Output the (X, Y) coordinate of the center of the cell containing the given text.  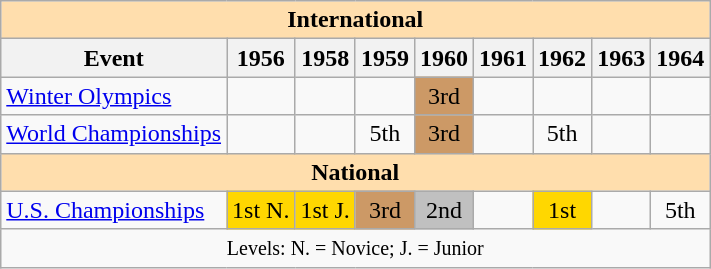
1st (562, 210)
1958 (325, 58)
International (356, 20)
Winter Olympics (114, 96)
Event (114, 58)
1956 (261, 58)
U.S. Championships (114, 210)
2nd (444, 210)
1963 (622, 58)
1st J. (325, 210)
National (356, 172)
1959 (384, 58)
1960 (444, 58)
1964 (680, 58)
Levels: N. = Novice; J. = Junior (356, 248)
1st N. (261, 210)
World Championships (114, 134)
1962 (562, 58)
1961 (504, 58)
